Return the [x, y] coordinate for the center point of the cell that contains the specified text.  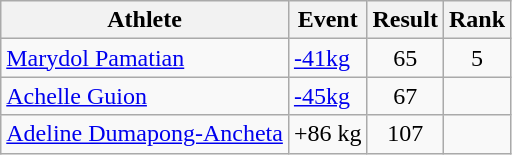
Result [405, 20]
-41kg [328, 58]
Event [328, 20]
107 [405, 134]
Achelle Guion [145, 96]
-45kg [328, 96]
65 [405, 58]
Athlete [145, 20]
Marydol Pamatian [145, 58]
5 [476, 58]
+86 kg [328, 134]
Adeline Dumapong-Ancheta [145, 134]
67 [405, 96]
Rank [476, 20]
